Capture the cell that displays the provided text and extract its (X, Y) central coordinate. 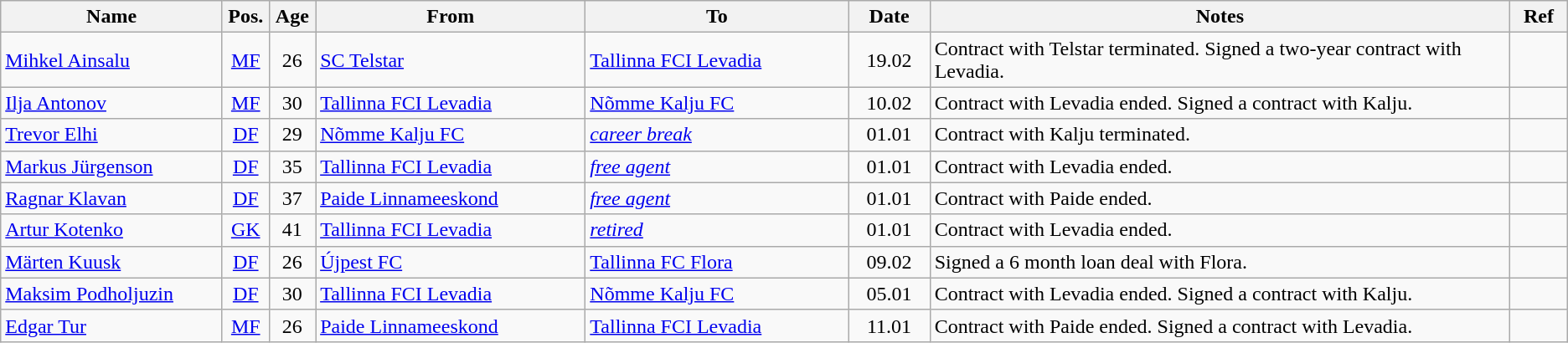
Date (890, 17)
Ilja Antonov (112, 103)
SC Telstar (451, 60)
Pos. (245, 17)
10.02 (890, 103)
Edgar Tur (112, 325)
37 (292, 198)
Name (112, 17)
Maksim Podholjuzin (112, 294)
career break (717, 135)
Märten Kuusk (112, 262)
Trevor Elhi (112, 135)
Notes (1220, 17)
11.01 (890, 325)
Contract with Telstar terminated. Signed a two-year contract with Levadia. (1220, 60)
To (717, 17)
Mihkel Ainsalu (112, 60)
Artur Kotenko (112, 230)
Age (292, 17)
Signed a 6 month loan deal with Flora. (1220, 262)
Ragnar Klavan (112, 198)
Contract with Paide ended. (1220, 198)
Markus Jürgenson (112, 166)
09.02 (890, 262)
05.01 (890, 294)
Ref (1540, 17)
GK (245, 230)
41 (292, 230)
Tallinna FC Flora (717, 262)
From (451, 17)
Újpest FC (451, 262)
19.02 (890, 60)
retired (717, 230)
35 (292, 166)
Contract with Kalju terminated. (1220, 135)
29 (292, 135)
Contract with Paide ended. Signed a contract with Levadia. (1220, 325)
